Determine the (x, y) coordinate at the center of the cell enclosing the given text.  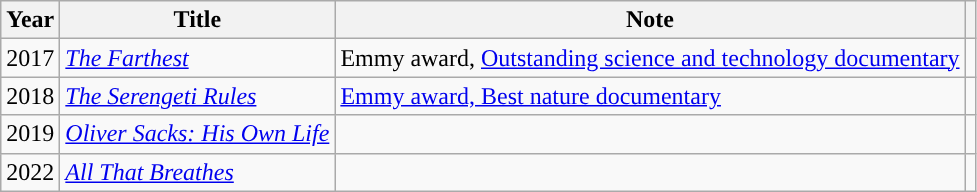
2018 (30, 96)
Emmy award, Outstanding science and technology documentary (650, 58)
The Farthest (198, 58)
2022 (30, 172)
Note (650, 20)
2017 (30, 58)
All That Breathes (198, 172)
The Serengeti Rules (198, 96)
Oliver Sacks: His Own Life (198, 134)
2019 (30, 134)
Title (198, 20)
Year (30, 20)
Emmy award, Best nature documentary (650, 96)
